Pinpoint the cell where the given text exists, returning its [X, Y] midpoint coordinate. 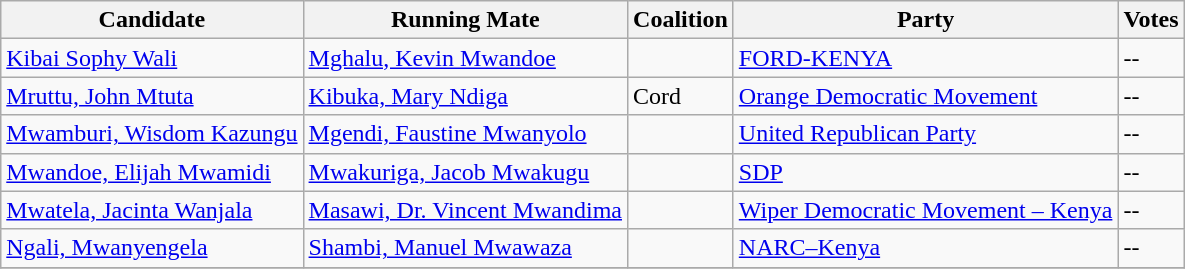
SDP [926, 172]
Mwamburi, Wisdom Kazungu [152, 134]
Mgendi, Faustine Mwanyolo [465, 134]
Masawi, Dr. Vincent Mwandima [465, 210]
Mwakuriga, Jacob Mwakugu [465, 172]
Party [926, 20]
Running Mate [465, 20]
Mruttu, John Mtuta [152, 96]
Mwatela, Jacinta Wanjala [152, 210]
Kibai Sophy Wali [152, 58]
Mghalu, Kevin Mwandoe [465, 58]
Coalition [681, 20]
NARC–Kenya [926, 248]
Mwandoe, Elijah Mwamidi [152, 172]
FORD-KENYA [926, 58]
Shambi, Manuel Mwawaza [465, 248]
Cord [681, 96]
Kibuka, Mary Ndiga [465, 96]
Votes [1151, 20]
Orange Democratic Movement [926, 96]
Candidate [152, 20]
Wiper Democratic Movement – Kenya [926, 210]
Ngali, Mwanyengela [152, 248]
United Republican Party [926, 134]
